Return the [x, y] coordinate for the center point of the cell that contains the specified text.  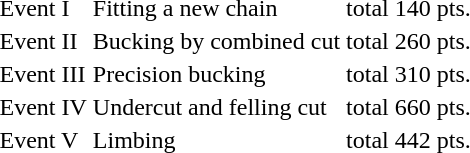
Bucking by combined cut [216, 41]
Precision bucking [216, 74]
Undercut and felling cut [216, 107]
